Return [x, y] of the center of cell containing provided text 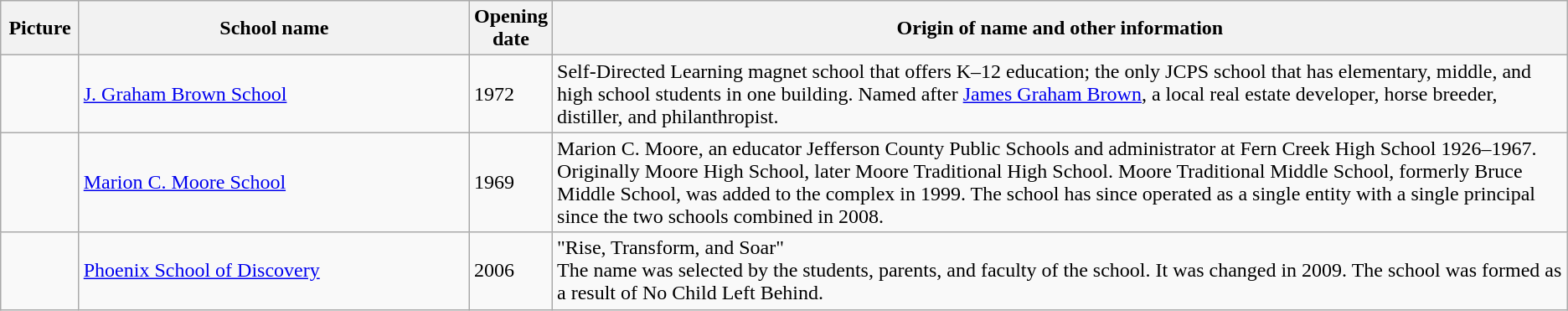
Opening date [511, 29]
2006 [511, 271]
School name [274, 29]
Picture [40, 29]
1969 [511, 183]
Marion C. Moore School [274, 183]
Phoenix School of Discovery [274, 271]
1972 [511, 94]
Origin of name and other information [1060, 29]
J. Graham Brown School [274, 94]
